Capture the cell that displays the provided text and extract its [x, y] central coordinate. 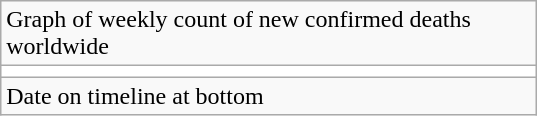
Graph of weekly count of new confirmed deaths worldwide [269, 34]
Date on timeline at bottom [269, 96]
